Find where the given text appears and provide that cell's center as [x, y] coordinate. 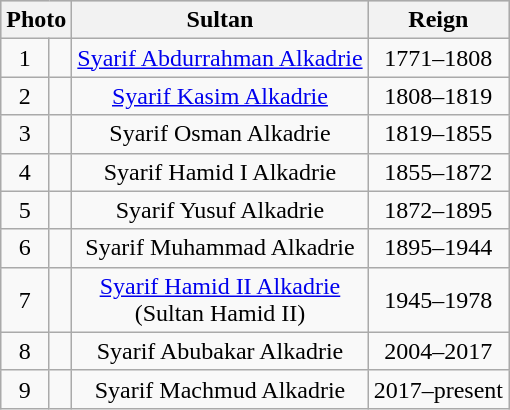
Syarif Muhammad Alkadrie [220, 248]
Photo [36, 20]
1819–1855 [438, 134]
Reign [438, 20]
2 [25, 96]
1895–1944 [438, 248]
Syarif Abdurrahman Alkadrie [220, 58]
Syarif Kasim Alkadrie [220, 96]
3 [25, 134]
1808–1819 [438, 96]
Syarif Hamid II Alkadrie(Sultan Hamid II) [220, 300]
9 [25, 389]
1872–1895 [438, 210]
7 [25, 300]
1945–1978 [438, 300]
4 [25, 172]
8 [25, 351]
2017–present [438, 389]
Syarif Abubakar Alkadrie [220, 351]
Sultan [220, 20]
5 [25, 210]
6 [25, 248]
1 [25, 58]
1771–1808 [438, 58]
Syarif Osman Alkadrie [220, 134]
Syarif Yusuf Alkadrie [220, 210]
Syarif Hamid I Alkadrie [220, 172]
Syarif Machmud Alkadrie [220, 389]
1855–1872 [438, 172]
2004–2017 [438, 351]
